Search for the cell housing the specified text and yield its (x, y) center coordinate. 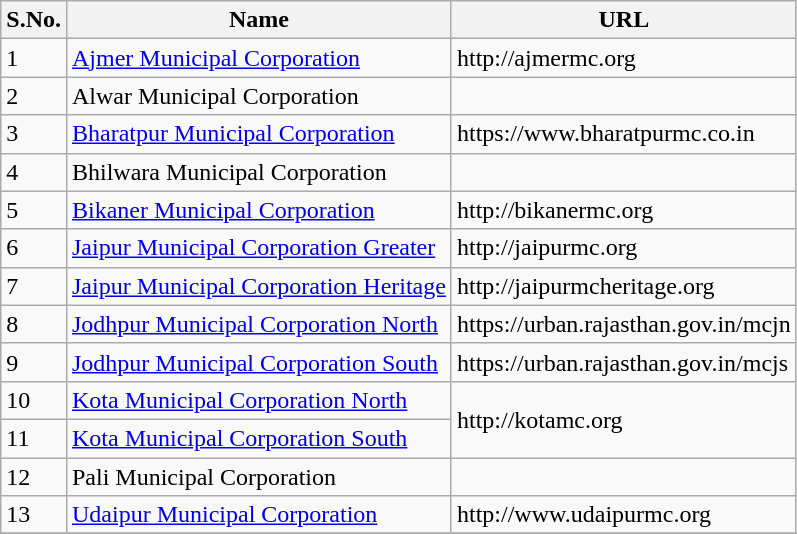
4 (34, 172)
11 (34, 438)
1 (34, 58)
12 (34, 477)
Bikaner Municipal Corporation (258, 210)
5 (34, 210)
Udaipur Municipal Corporation (258, 515)
Kota Municipal Corporation South (258, 438)
Jaipur Municipal Corporation Greater (258, 248)
http://www.udaipurmc.org (624, 515)
Name (258, 20)
8 (34, 324)
http://jaipurmc.org (624, 248)
13 (34, 515)
Jodhpur Municipal Corporation South (258, 362)
http://bikanermc.org (624, 210)
6 (34, 248)
S.No. (34, 20)
Pali Municipal Corporation (258, 477)
10 (34, 400)
Ajmer Municipal Corporation (258, 58)
https://www.bharatpurmc.co.in (624, 134)
http://kotamc.org (624, 419)
Jodhpur Municipal Corporation North (258, 324)
9 (34, 362)
Alwar Municipal Corporation (258, 96)
Bhilwara Municipal Corporation (258, 172)
Jaipur Municipal Corporation Heritage (258, 286)
Kota Municipal Corporation North (258, 400)
7 (34, 286)
https://urban.rajasthan.gov.in/mcjn (624, 324)
3 (34, 134)
URL (624, 20)
http://ajmermc.org (624, 58)
http://jaipurmcheritage.org (624, 286)
2 (34, 96)
https://urban.rajasthan.gov.in/mcjs (624, 362)
Bharatpur Municipal Corporation (258, 134)
